Identify which cell holds the provided text, then report its (x, y) central coordinate. 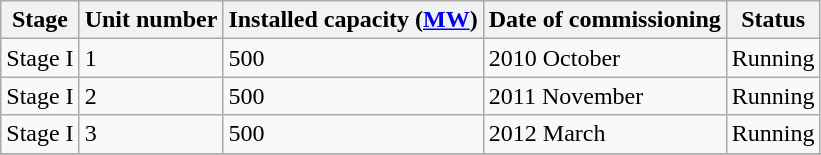
Date of commissioning (604, 20)
2010 October (604, 58)
2012 March (604, 134)
1 (151, 58)
Stage (40, 20)
2 (151, 96)
2011 November (604, 96)
Unit number (151, 20)
3 (151, 134)
Status (773, 20)
Installed capacity (MW) (353, 20)
